Detect which cell encompasses the target text, then output its [X, Y] center coordinate. 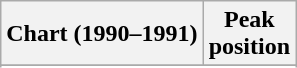
Peakposition [249, 34]
Chart (1990–1991) [102, 34]
